Locate the cell with the specified text and output its [x, y] center coordinate. 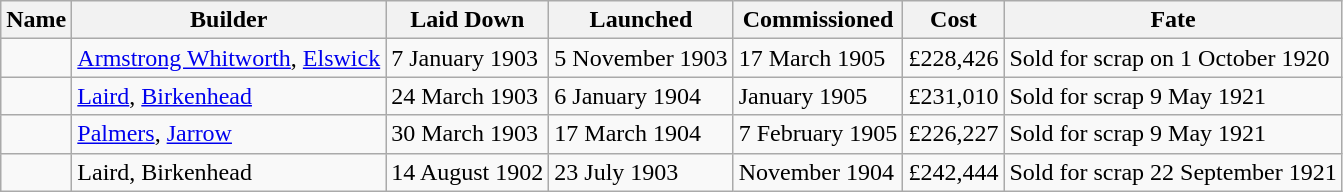
£228,426 [954, 58]
Builder [229, 20]
30 March 1903 [468, 134]
Fate [1173, 20]
17 March 1905 [818, 58]
£231,010 [954, 96]
23 July 1903 [641, 172]
November 1904 [818, 172]
7 January 1903 [468, 58]
24 March 1903 [468, 96]
Palmers, Jarrow [229, 134]
6 January 1904 [641, 96]
Sold for scrap 22 September 1921 [1173, 172]
£242,444 [954, 172]
£226,227 [954, 134]
17 March 1904 [641, 134]
Name [36, 20]
Sold for scrap on 1 October 1920 [1173, 58]
Launched [641, 20]
Cost [954, 20]
Laid Down [468, 20]
Commissioned [818, 20]
14 August 1902 [468, 172]
January 1905 [818, 96]
Armstrong Whitworth, Elswick [229, 58]
7 February 1905 [818, 134]
5 November 1903 [641, 58]
